Search for the cell housing the specified text and yield its (x, y) center coordinate. 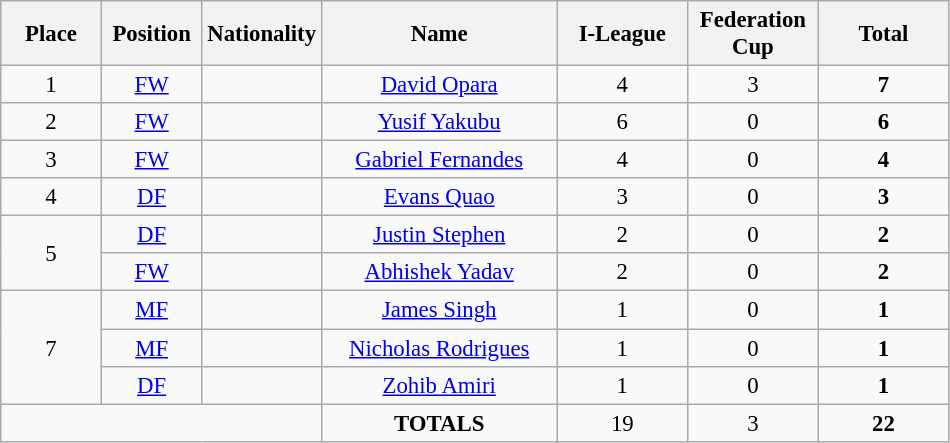
Yusif Yakubu (439, 122)
Federation Cup (754, 34)
Nationality (262, 34)
James Singh (439, 310)
Place (52, 34)
Justin Stephen (439, 235)
Evans Quao (439, 197)
22 (884, 423)
Zohib Amiri (439, 385)
I-League (622, 34)
TOTALS (439, 423)
Abhishek Yadav (439, 273)
Name (439, 34)
19 (622, 423)
Gabriel Fernandes (439, 160)
5 (52, 254)
Total (884, 34)
Position (152, 34)
David Opara (439, 85)
Nicholas Rodrigues (439, 348)
